From the cell containing the given text, extract its center point as [X, Y] coordinate. 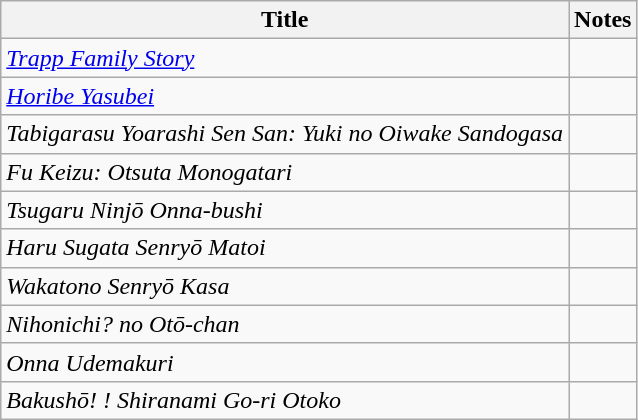
Tabigarasu Yoarashi Sen San: Yuki no Oiwake Sandogasa [285, 134]
Nihonichi? no Otō-chan [285, 324]
Onna Udemakuri [285, 362]
Trapp Family Story [285, 58]
Title [285, 20]
Bakushō! ! Shiranami Go-ri Otoko [285, 400]
Horibe Yasubei [285, 96]
Haru Sugata Senryō Matoi [285, 248]
Notes [603, 20]
Fu Keizu: Otsuta Monogatari [285, 172]
Wakatono Senryō Kasa [285, 286]
Tsugaru Ninjō Onna-bushi [285, 210]
